Identify which cell holds the provided text, then report its (x, y) central coordinate. 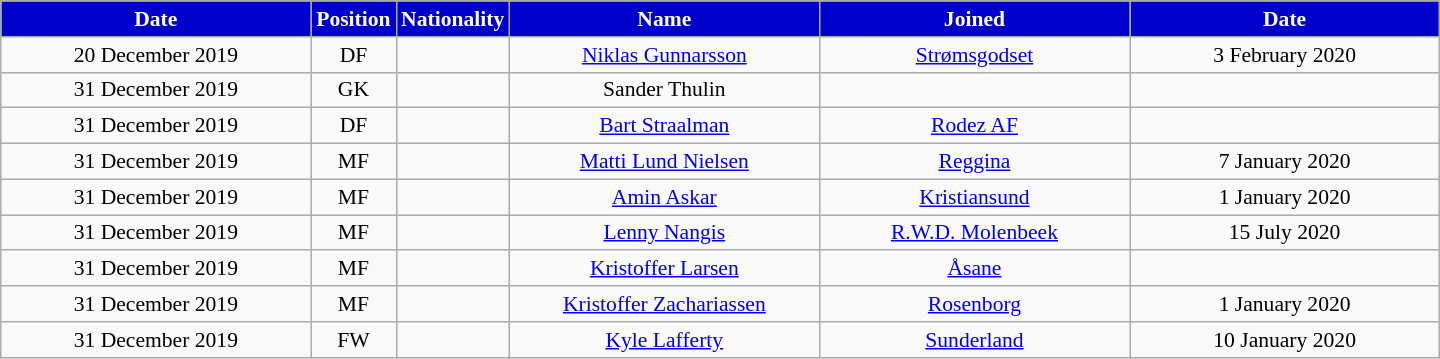
Joined (974, 19)
GK (354, 90)
Strømsgodset (974, 55)
Name (664, 19)
Kristiansund (974, 197)
Kristoffer Zachariassen (664, 304)
Kyle Lafferty (664, 340)
15 July 2020 (1285, 233)
Bart Straalman (664, 126)
Position (354, 19)
Lenny Nangis (664, 233)
Rosenborg (974, 304)
Matti Lund Nielsen (664, 162)
Rodez AF (974, 126)
R.W.D. Molenbeek (974, 233)
Sunderland (974, 340)
FW (354, 340)
Niklas Gunnarsson (664, 55)
20 December 2019 (156, 55)
Åsane (974, 269)
Reggina (974, 162)
Amin Askar (664, 197)
10 January 2020 (1285, 340)
Sander Thulin (664, 90)
3 February 2020 (1285, 55)
Nationality (452, 19)
Kristoffer Larsen (664, 269)
7 January 2020 (1285, 162)
